Identify which cell holds the provided text, then report its (x, y) central coordinate. 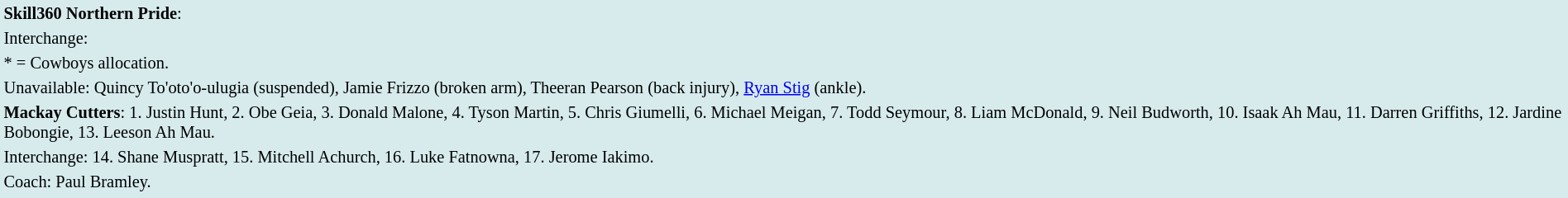
* = Cowboys allocation. (784, 63)
Coach: Paul Bramley. (784, 181)
Unavailable: Quincy To'oto'o-ulugia (suspended), Jamie Frizzo (broken arm), Theeran Pearson (back injury), Ryan Stig (ankle). (784, 87)
Interchange: (784, 38)
Interchange: 14. Shane Muspratt, 15. Mitchell Achurch, 16. Luke Fatnowna, 17. Jerome Iakimo. (784, 157)
Skill360 Northern Pride: (784, 13)
